Detect which cell encompasses the target text, then output its [x, y] center coordinate. 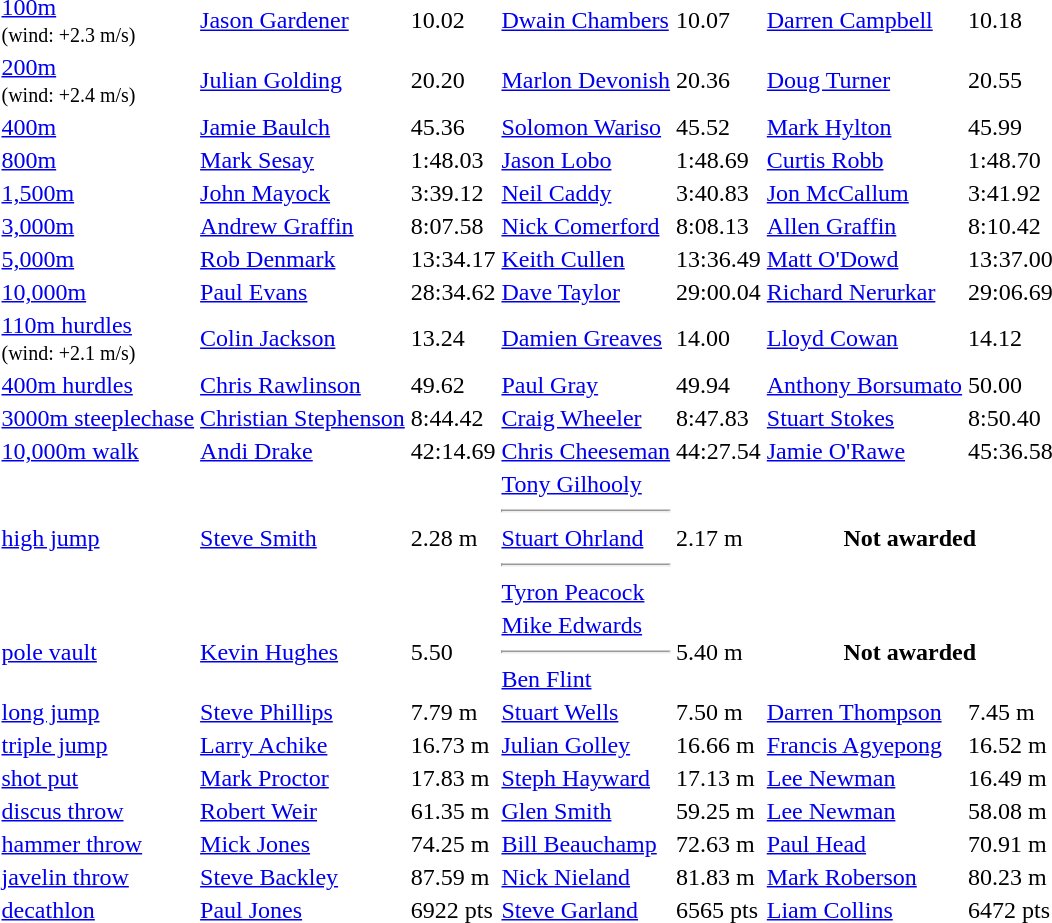
7.50 m [719, 712]
1,500m [98, 193]
Steve Backley [303, 877]
Nick Comerford [586, 226]
Jon McCallum [864, 193]
5.40 m [719, 652]
87.59 m [453, 877]
Paul Gray [586, 385]
Julian Golley [586, 745]
3,000m [98, 226]
Richard Nerurkar [864, 292]
14.00 [719, 338]
Lloyd Cowan [864, 338]
45.36 [453, 127]
8:08.13 [719, 226]
Tony GilhoolyStuart Ohrland Tyron Peacock [586, 538]
Mark Proctor [303, 778]
5.50 [453, 652]
John Mayock [303, 193]
Mark Hylton [864, 127]
8:07.58 [453, 226]
Doug Turner [864, 80]
Paul Evans [303, 292]
Marlon Devonish [586, 80]
Jason Lobo [586, 160]
Dave Taylor [586, 292]
59.25 m [719, 811]
Keith Cullen [586, 259]
13:34.17 [453, 259]
Mick Jones [303, 844]
Damien Greaves [586, 338]
Mark Sesay [303, 160]
17.13 m [719, 778]
5,000m [98, 259]
7.79 m [453, 712]
Curtis Robb [864, 160]
Robert Weir [303, 811]
hammer throw [98, 844]
8:47.83 [719, 418]
Rob Denmark [303, 259]
Darren Thompson [864, 712]
Stuart Stokes [864, 418]
Allen Graffin [864, 226]
61.35 m [453, 811]
Neil Caddy [586, 193]
3000m steeplechase [98, 418]
400m [98, 127]
42:14.69 [453, 451]
1:48.69 [719, 160]
10,000m [98, 292]
20.20 [453, 80]
49.62 [453, 385]
800m [98, 160]
10,000m walk [98, 451]
Solomon Wariso [586, 127]
74.25 m [453, 844]
2.28 m [453, 538]
Mark Roberson [864, 877]
Colin Jackson [303, 338]
400m hurdles [98, 385]
81.83 m [719, 877]
Glen Smith [586, 811]
17.83 m [453, 778]
Christian Stephenson [303, 418]
shot put [98, 778]
Anthony Borsumato [864, 385]
Kevin Hughes [303, 652]
13.24 [453, 338]
Julian Golding [303, 80]
20.36 [719, 80]
Jamie Baulch [303, 127]
Mike EdwardsBen Flint [586, 652]
pole vault [98, 652]
Craig Wheeler [586, 418]
triple jump [98, 745]
Stuart Wells [586, 712]
discus throw [98, 811]
Steph Hayward [586, 778]
49.94 [719, 385]
110m hurdles(wind: +2.1 m/s) [98, 338]
44:27.54 [719, 451]
Larry Achike [303, 745]
1:48.03 [453, 160]
Steve Smith [303, 538]
29:00.04 [719, 292]
72.63 m [719, 844]
8:44.42 [453, 418]
Bill Beauchamp [586, 844]
Francis Agyepong [864, 745]
high jump [98, 538]
Chris Cheeseman [586, 451]
javelin throw [98, 877]
Andi Drake [303, 451]
Paul Head [864, 844]
long jump [98, 712]
Jamie O'Rawe [864, 451]
13:36.49 [719, 259]
3:39.12 [453, 193]
28:34.62 [453, 292]
Chris Rawlinson [303, 385]
Nick Nieland [586, 877]
3:40.83 [719, 193]
Andrew Graffin [303, 226]
16.73 m [453, 745]
2.17 m [719, 538]
16.66 m [719, 745]
45.52 [719, 127]
Matt O'Dowd [864, 259]
Steve Phillips [303, 712]
200m(wind: +2.4 m/s) [98, 80]
